For the text-containing cell, return its midpoint in [X, Y] coordinate format. 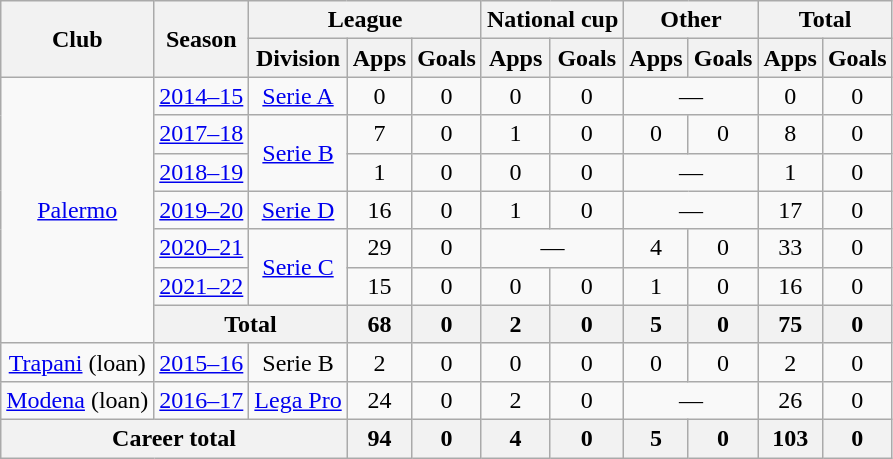
Other [691, 20]
Season [202, 39]
7 [379, 134]
2015–16 [202, 362]
Career total [174, 438]
24 [379, 400]
2020–21 [202, 248]
Trapani (loan) [78, 362]
75 [790, 324]
Lega Pro [298, 400]
15 [379, 286]
94 [379, 438]
29 [379, 248]
2016–17 [202, 400]
National cup [552, 20]
2017–18 [202, 134]
2021–22 [202, 286]
2019–20 [202, 210]
2014–15 [202, 96]
League [366, 20]
Modena (loan) [78, 400]
Serie C [298, 267]
17 [790, 210]
103 [790, 438]
26 [790, 400]
68 [379, 324]
Serie A [298, 96]
Palermo [78, 210]
Serie D [298, 210]
8 [790, 134]
Division [298, 58]
2018–19 [202, 172]
33 [790, 248]
Club [78, 39]
